Return the (x, y) coordinate for the center point of the cell that contains the specified text.  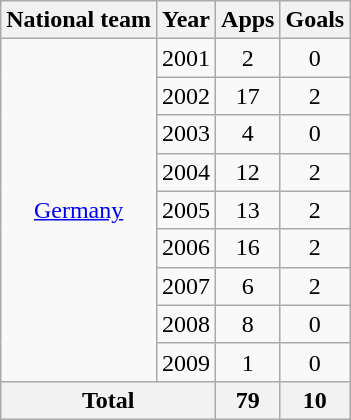
2001 (186, 58)
2008 (186, 324)
2009 (186, 362)
Goals (315, 20)
4 (248, 134)
2006 (186, 248)
2002 (186, 96)
79 (248, 400)
1 (248, 362)
Year (186, 20)
Germany (79, 210)
2003 (186, 134)
8 (248, 324)
2007 (186, 286)
13 (248, 210)
Total (108, 400)
6 (248, 286)
National team (79, 20)
Apps (248, 20)
2004 (186, 172)
10 (315, 400)
12 (248, 172)
2005 (186, 210)
17 (248, 96)
16 (248, 248)
